Determine the [X, Y] coordinate at the center of the cell enclosing the given text.  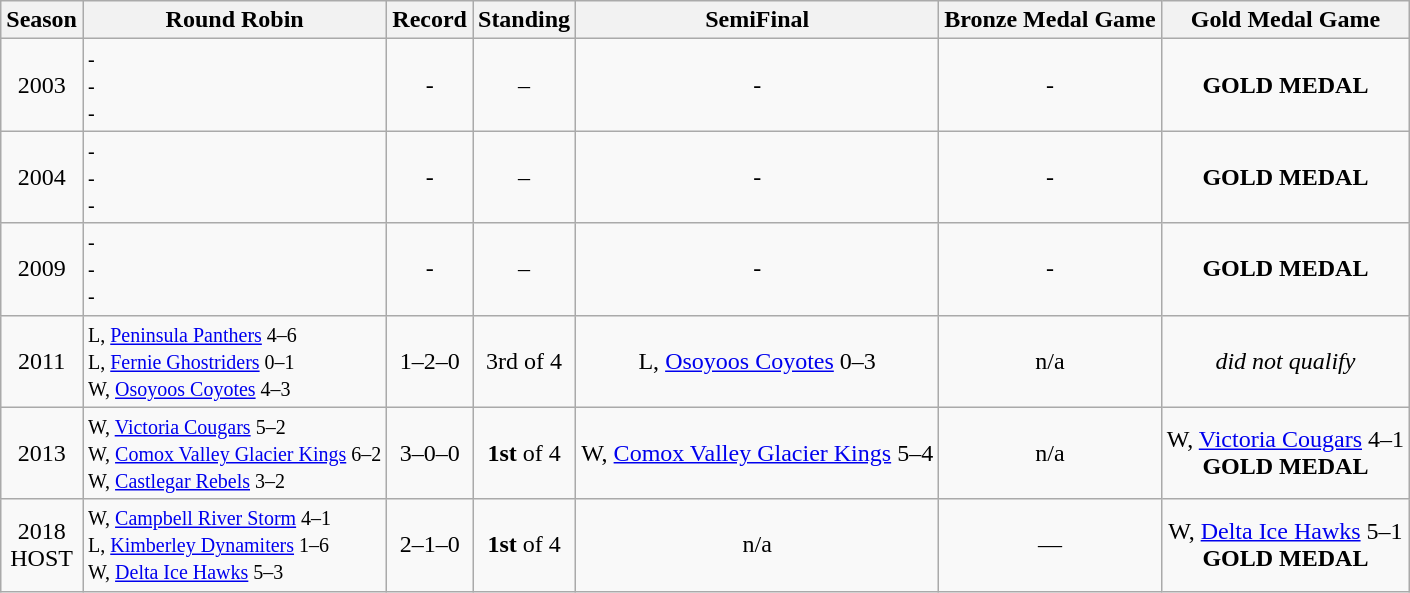
2004 [42, 177]
— [1050, 545]
W, Victoria Cougars 4–1GOLD MEDAL [1285, 453]
Gold Medal Game [1285, 20]
2018 HOST [42, 545]
2–1–0 [430, 545]
Standing [524, 20]
W, Victoria Cougars 5–2W, Comox Valley Glacier Kings 6–2W, Castlegar Rebels 3–2 [234, 453]
did not qualify [1285, 361]
W, Delta Ice Hawks 5–1GOLD MEDAL [1285, 545]
Season [42, 20]
W, Campbell River Storm 4–1L, Kimberley Dynamiters 1–6W, Delta Ice Hawks 5–3 [234, 545]
3–0–0 [430, 453]
Record [430, 20]
L, Osoyoos Coyotes 0–3 [758, 361]
L, Peninsula Panthers 4–6L, Fernie Ghostriders 0–1W, Osoyoos Coyotes 4–3 [234, 361]
2003 [42, 85]
2011 [42, 361]
3rd of 4 [524, 361]
W, Comox Valley Glacier Kings 5–4 [758, 453]
1–2–0 [430, 361]
Bronze Medal Game [1050, 20]
2013 [42, 453]
SemiFinal [758, 20]
Round Robin [234, 20]
2009 [42, 269]
